Scan for the cell matching the given text and deliver its [X, Y] coordinate at center. 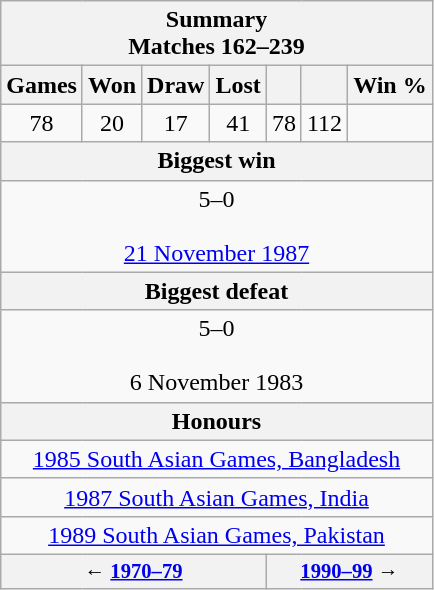
1985 South Asian Games, Bangladesh [217, 459]
Won [112, 85]
Draw [176, 85]
Biggest win [217, 161]
Games [42, 85]
Lost [238, 85]
Win % [390, 85]
← 1970–79 [134, 571]
17 [176, 123]
1987 South Asian Games, India [217, 497]
5–0 21 November 1987 [217, 226]
112 [324, 123]
20 [112, 123]
Honours [217, 421]
41 [238, 123]
Summary Matches 162–239 [217, 34]
1989 South Asian Games, Pakistan [217, 535]
1990–99 → [349, 571]
Biggest defeat [217, 291]
5–0 6 November 1983 [217, 356]
